Capture the cell that displays the provided text and extract its (x, y) central coordinate. 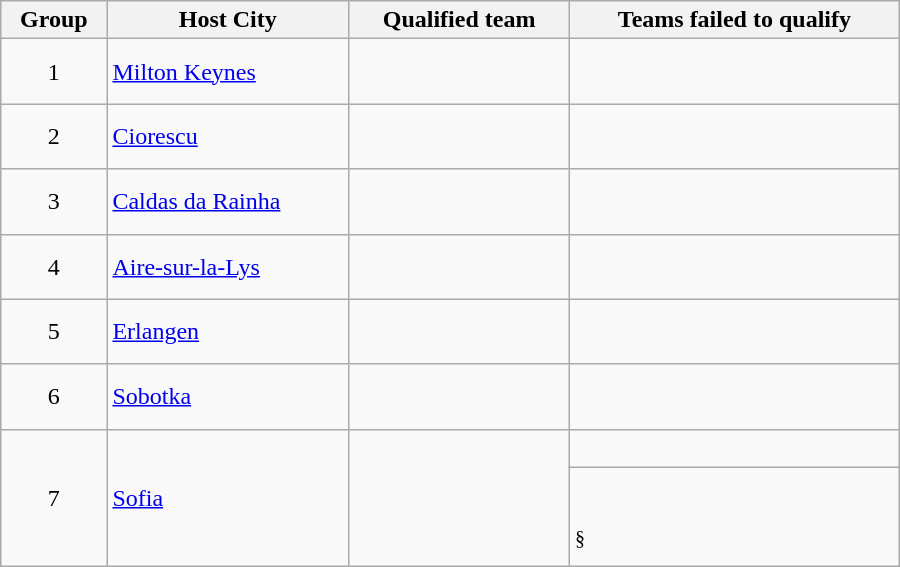
5 (54, 332)
Host City (228, 20)
Qualified team (460, 20)
Milton Keynes (228, 72)
6 (54, 396)
Teams failed to qualify (735, 20)
7 (54, 498)
Ciorescu (228, 136)
4 (54, 266)
Caldas da Rainha (228, 202)
§ (735, 516)
Sobotka (228, 396)
Group (54, 20)
Erlangen (228, 332)
3 (54, 202)
Sofia (228, 498)
1 (54, 72)
2 (54, 136)
Aire-sur-la-Lys (228, 266)
